Detect which cell encompasses the target text, then output its [X, Y] center coordinate. 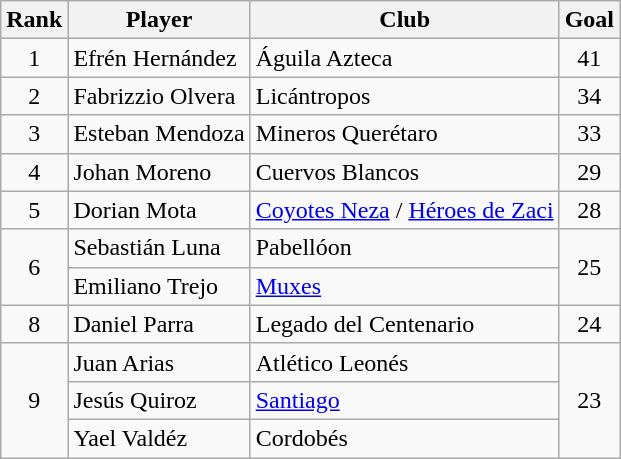
5 [34, 210]
Yael Valdéz [159, 438]
Club [404, 20]
Johan Moreno [159, 172]
Daniel Parra [159, 324]
Pabellóon [404, 248]
8 [34, 324]
33 [589, 134]
Santiago [404, 400]
Atlético Leonés [404, 362]
Goal [589, 20]
Rank [34, 20]
Emiliano Trejo [159, 286]
Legado del Centenario [404, 324]
9 [34, 400]
Cordobés [404, 438]
25 [589, 267]
6 [34, 267]
1 [34, 58]
41 [589, 58]
Cuervos Blancos [404, 172]
2 [34, 96]
4 [34, 172]
24 [589, 324]
34 [589, 96]
29 [589, 172]
3 [34, 134]
Fabrizzio Olvera [159, 96]
Licántropos [404, 96]
Jesús Quiroz [159, 400]
23 [589, 400]
Águila Azteca [404, 58]
Muxes [404, 286]
Mineros Querétaro [404, 134]
Esteban Mendoza [159, 134]
Player [159, 20]
Juan Arias [159, 362]
28 [589, 210]
Coyotes Neza / Héroes de Zaci [404, 210]
Dorian Mota [159, 210]
Efrén Hernández [159, 58]
Sebastián Luna [159, 248]
